For the text-containing cell, return its midpoint in [x, y] coordinate format. 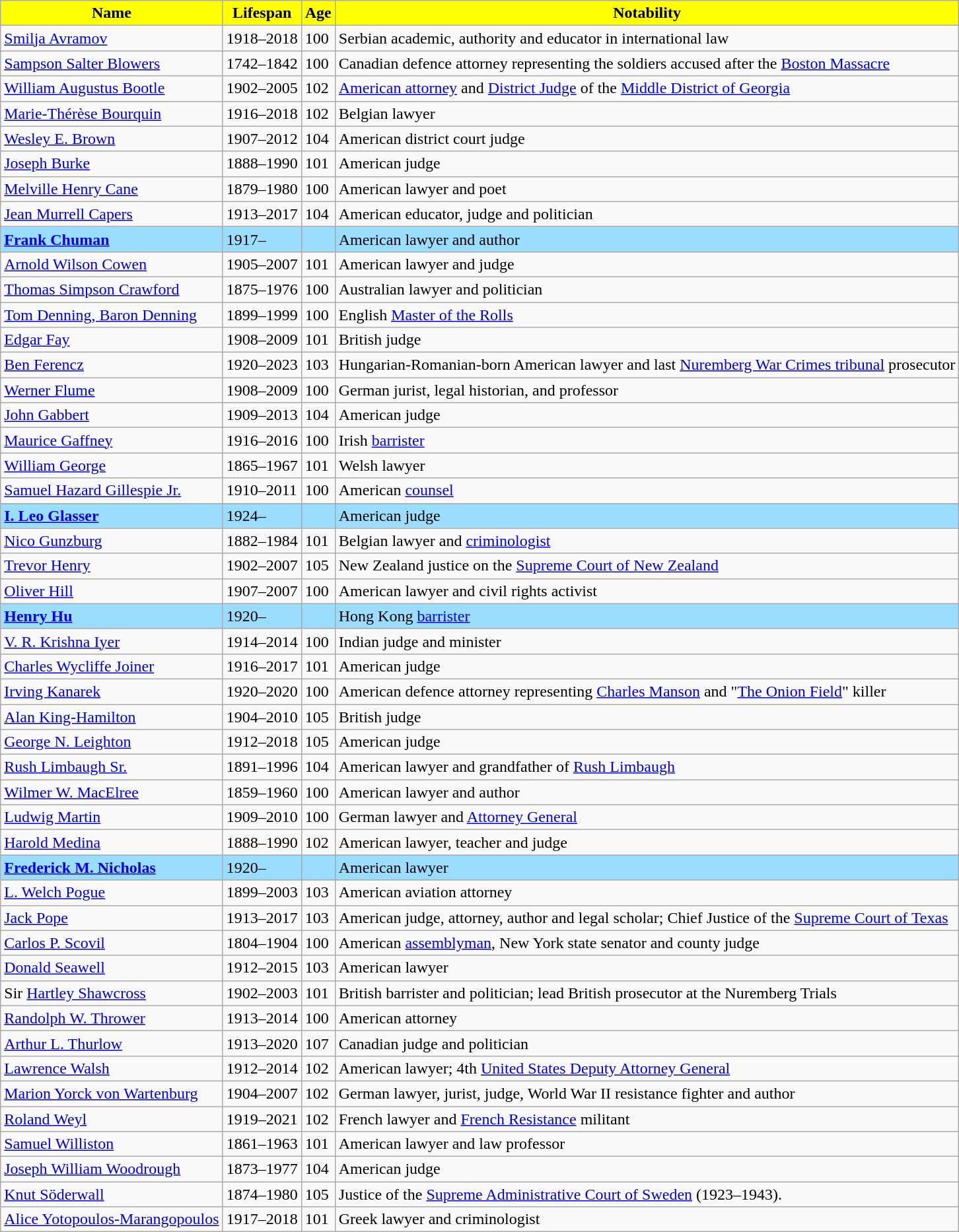
American lawyer and law professor [647, 1144]
Arthur L. Thurlow [112, 1043]
Canadian defence attorney representing the soldiers accused after the Boston Massacre [647, 63]
American attorney [647, 1018]
American lawyer; 4th United States Deputy Attorney General [647, 1068]
English Master of the Rolls [647, 315]
Name [112, 13]
William George [112, 465]
Wilmer W. MacElree [112, 792]
1804–1904 [262, 943]
Jack Pope [112, 918]
American judge, attorney, author and legal scholar; Chief Justice of the Supreme Court of Texas [647, 918]
Sampson Salter Blowers [112, 63]
1914–2014 [262, 641]
Frank Chuman [112, 239]
Henry Hu [112, 616]
1909–2013 [262, 415]
Sir Hartley Shawcross [112, 993]
Samuel Williston [112, 1144]
Arnold Wilson Cowen [112, 264]
1910–2011 [262, 491]
1909–2010 [262, 817]
1916–2016 [262, 440]
American counsel [647, 491]
1861–1963 [262, 1144]
Justice of the Supreme Administrative Court of Sweden (1923–1943). [647, 1194]
Serbian academic, authority and educator in international law [647, 38]
German jurist, legal historian, and professor [647, 390]
Irish barrister [647, 440]
1919–2021 [262, 1119]
V. R. Krishna Iyer [112, 641]
107 [318, 1043]
John Gabbert [112, 415]
New Zealand justice on the Supreme Court of New Zealand [647, 566]
1742–1842 [262, 63]
Age [318, 13]
1913–2014 [262, 1018]
Australian lawyer and politician [647, 289]
1875–1976 [262, 289]
Marion Yorck von Wartenburg [112, 1093]
Rush Limbaugh Sr. [112, 767]
1902–2003 [262, 993]
Smilja Avramov [112, 38]
Samuel Hazard Gillespie Jr. [112, 491]
1912–2015 [262, 968]
1882–1984 [262, 541]
American defence attorney representing Charles Manson and "The Onion Field" killer [647, 691]
Ben Ferencz [112, 365]
Ludwig Martin [112, 817]
1916–2018 [262, 114]
1899–1999 [262, 315]
1918–2018 [262, 38]
George N. Leighton [112, 742]
American assemblyman, New York state senator and county judge [647, 943]
American attorney and District Judge of the Middle District of Georgia [647, 88]
1899–2003 [262, 893]
Edgar Fay [112, 340]
1916–2017 [262, 666]
Werner Flume [112, 390]
Notability [647, 13]
1912–2018 [262, 742]
1917– [262, 239]
Frederick M. Nicholas [112, 868]
American educator, judge and politician [647, 214]
1904–2007 [262, 1093]
1904–2010 [262, 716]
Hong Kong barrister [647, 616]
Roland Weyl [112, 1119]
Maurice Gaffney [112, 440]
1913–2020 [262, 1043]
1917–2018 [262, 1219]
Belgian lawyer [647, 114]
Joseph Burke [112, 164]
L. Welch Pogue [112, 893]
Randolph W. Thrower [112, 1018]
Belgian lawyer and criminologist [647, 541]
Canadian judge and politician [647, 1043]
Jean Murrell Capers [112, 214]
American aviation attorney [647, 893]
1874–1980 [262, 1194]
Thomas Simpson Crawford [112, 289]
Tom Denning, Baron Denning [112, 315]
Joseph William Woodrough [112, 1169]
1859–1960 [262, 792]
1891–1996 [262, 767]
Alan King-Hamilton [112, 716]
Alice Yotopoulos-Marangopoulos [112, 1219]
German lawyer, jurist, judge, World War II resistance fighter and author [647, 1093]
Welsh lawyer [647, 465]
French lawyer and French Resistance militant [647, 1119]
1920–2023 [262, 365]
William Augustus Bootle [112, 88]
Nico Gunzburg [112, 541]
I. Leo Glasser [112, 516]
Charles Wycliffe Joiner [112, 666]
Donald Seawell [112, 968]
American lawyer and civil rights activist [647, 591]
1907–2012 [262, 139]
British barrister and politician; lead British prosecutor at the Nuremberg Trials [647, 993]
1902–2007 [262, 566]
American lawyer, teacher and judge [647, 842]
Harold Medina [112, 842]
Lawrence Walsh [112, 1068]
1920–2020 [262, 691]
Carlos P. Scovil [112, 943]
American lawyer and judge [647, 264]
Lifespan [262, 13]
1905–2007 [262, 264]
American district court judge [647, 139]
American lawyer and grandfather of Rush Limbaugh [647, 767]
1865–1967 [262, 465]
American lawyer and poet [647, 189]
1873–1977 [262, 1169]
1902–2005 [262, 88]
Irving Kanarek [112, 691]
1879–1980 [262, 189]
Melville Henry Cane [112, 189]
1912–2014 [262, 1068]
Greek lawyer and criminologist [647, 1219]
1924– [262, 516]
Trevor Henry [112, 566]
Knut Söderwall [112, 1194]
Wesley E. Brown [112, 139]
Marie-Thérèse Bourquin [112, 114]
Indian judge and minister [647, 641]
Hungarian-Romanian-born American lawyer and last Nuremberg War Crimes tribunal prosecutor [647, 365]
1907–2007 [262, 591]
Oliver Hill [112, 591]
German lawyer and Attorney General [647, 817]
